Determine the [X, Y] coordinate at the center of the cell enclosing the given text.  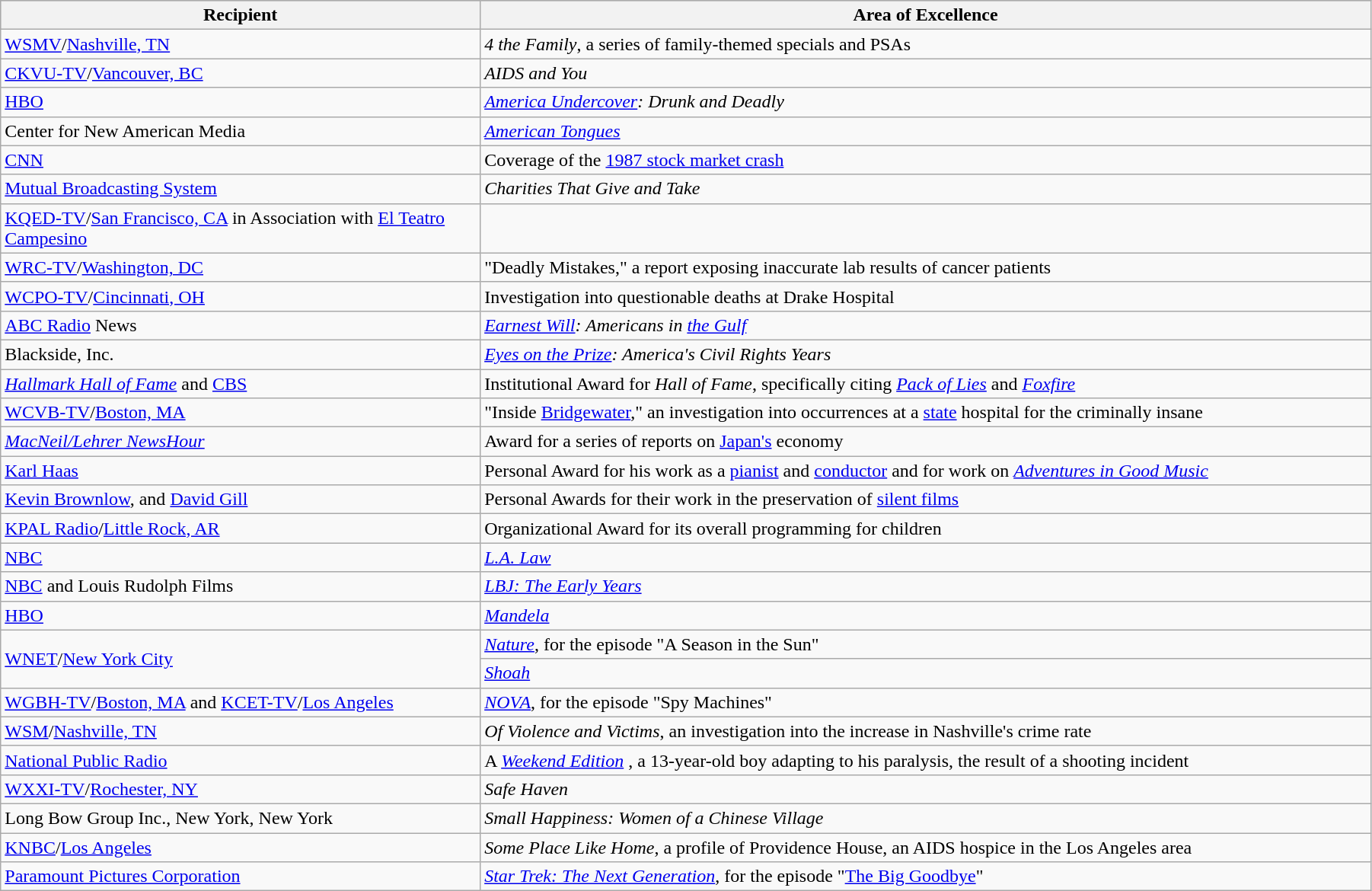
WRC-TV/Washington, DC [241, 267]
WXXI-TV/Rochester, NY [241, 789]
LBJ: The Early Years [926, 586]
Recipient [241, 15]
Center for New American Media [241, 131]
MacNeil/Lehrer NewsHour [241, 442]
National Public Radio [241, 760]
NOVA, for the episode "Spy Machines" [926, 702]
Kevin Brownlow, and David Gill [241, 500]
WNET/New York City [241, 659]
Mutual Broadcasting System [241, 189]
Hallmark Hall of Fame and CBS [241, 383]
Some Place Like Home, a profile of Providence House, an AIDS hospice in the Los Angeles area [926, 848]
KPAL Radio/Little Rock, AR [241, 529]
Small Happiness: Women of a Chinese Village [926, 818]
WSMV/Nashville, TN [241, 44]
NBC [241, 557]
Coverage of the 1987 stock market crash [926, 160]
Institutional Award for Hall of Fame, specifically citing Pack of Lies and Foxfire [926, 383]
Area of Excellence [926, 15]
Award for a series of reports on Japan's economy [926, 442]
"Inside Bridgewater," an investigation into occurrences at a state hospital for the criminally insane [926, 413]
Eyes on the Prize: America's Civil Rights Years [926, 354]
America Undercover: Drunk and Deadly [926, 102]
L.A. Law [926, 557]
CNN [241, 160]
American Tongues [926, 131]
Of Violence and Victims, an investigation into the increase in Nashville's crime rate [926, 731]
KNBC/Los Angeles [241, 848]
Personal Award for his work as a pianist and conductor and for work on Adventures in Good Music [926, 471]
Karl Haas [241, 471]
Nature, for the episode "A Season in the Sun" [926, 644]
Organizational Award for its overall programming for children [926, 529]
WSM/Nashville, TN [241, 731]
Charities That Give and Take [926, 189]
Personal Awards for their work in the preservation of silent films [926, 500]
Earnest Will: Americans in the Gulf [926, 325]
Shoah [926, 673]
4 the Family, a series of family-themed specials and PSAs [926, 44]
A Weekend Edition , a 13-year-old boy adapting to his paralysis, the result of a shooting incident [926, 760]
AIDS and You [926, 73]
NBC and Louis Rudolph Films [241, 586]
Blackside, Inc. [241, 354]
WGBH-TV/Boston, MA and KCET-TV/Los Angeles [241, 702]
"Deadly Mistakes," a report exposing inaccurate lab results of cancer patients [926, 267]
KQED-TV/San Francisco, CA in Association with El Teatro Campesino [241, 228]
Long Bow Group Inc., New York, New York [241, 818]
Paramount Pictures Corporation [241, 877]
WCPO-TV/Cincinnati, OH [241, 296]
CKVU-TV/Vancouver, BC [241, 73]
ABC Radio News [241, 325]
Mandela [926, 615]
WCVB-TV/Boston, MA [241, 413]
Star Trek: The Next Generation, for the episode "The Big Goodbye" [926, 877]
Investigation into questionable deaths at Drake Hospital [926, 296]
Safe Haven [926, 789]
